Search for the cell housing the specified text and yield its (X, Y) center coordinate. 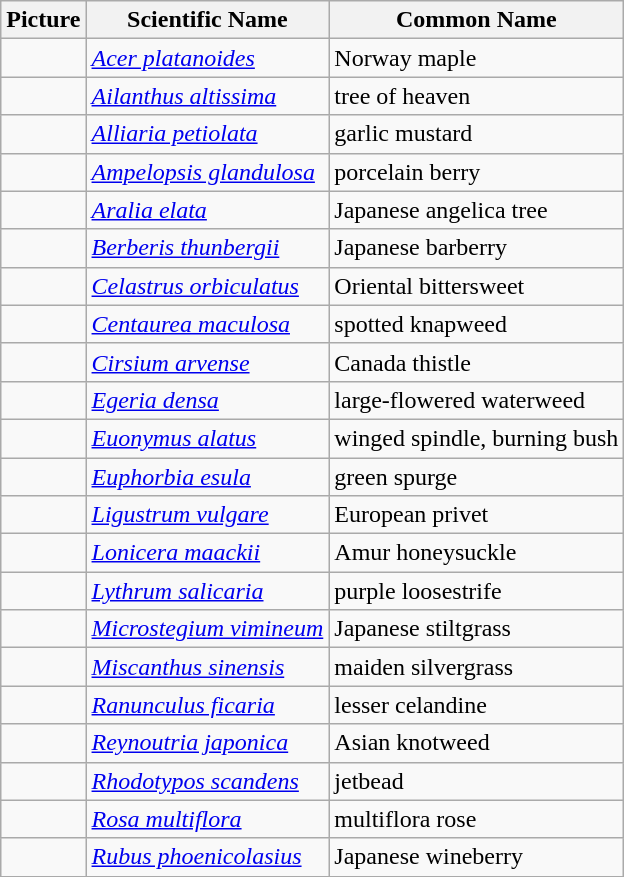
Celastrus orbiculatus (208, 286)
Japanese angelica tree (476, 210)
Acer platanoides (208, 58)
Japanese wineberry (476, 857)
Aralia elata (208, 210)
Miscanthus sinensis (208, 667)
Canada thistle (476, 362)
Ampelopsis glandulosa (208, 172)
garlic mustard (476, 134)
Reynoutria japonica (208, 743)
Microstegium vimineum (208, 629)
Cirsium arvense (208, 362)
winged spindle, burning bush (476, 438)
Japanese stiltgrass (476, 629)
maiden silvergrass (476, 667)
Oriental bittersweet (476, 286)
Lonicera maackii (208, 553)
Berberis thunbergii (208, 248)
Alliaria petiolata (208, 134)
Euphorbia esula (208, 477)
lesser celandine (476, 705)
European privet (476, 515)
Norway maple (476, 58)
jetbead (476, 781)
porcelain berry (476, 172)
multiflora rose (476, 819)
Picture (44, 20)
Amur honeysuckle (476, 553)
green spurge (476, 477)
tree of heaven (476, 96)
spotted knapweed (476, 324)
Rubus phoenicolasius (208, 857)
large-flowered waterweed (476, 400)
Centaurea maculosa (208, 324)
purple loosestrife (476, 591)
Egeria densa (208, 400)
Lythrum salicaria (208, 591)
Japanese barberry (476, 248)
Ailanthus altissima (208, 96)
Euonymus alatus (208, 438)
Common Name (476, 20)
Ligustrum vulgare (208, 515)
Scientific Name (208, 20)
Rosa multiflora (208, 819)
Asian knotweed (476, 743)
Ranunculus ficaria (208, 705)
Rhodotypos scandens (208, 781)
